Identify which cell holds the provided text, then report its [X, Y] central coordinate. 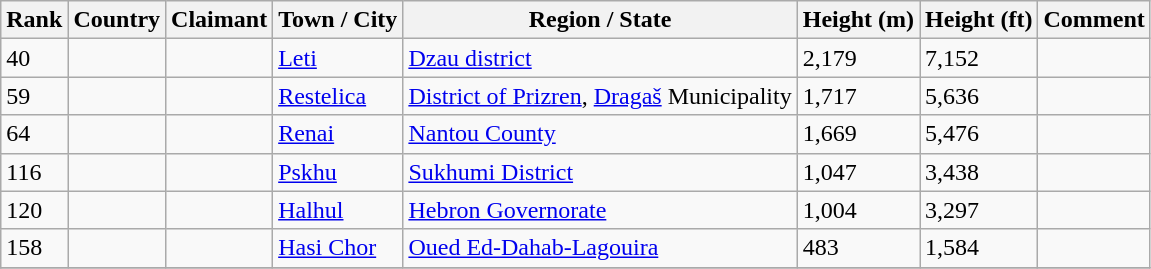
1,004 [858, 210]
59 [34, 96]
1,717 [858, 96]
Height (ft) [979, 20]
Dzau district [600, 58]
Leti [338, 58]
Height (m) [858, 20]
483 [858, 248]
Hebron Governorate [600, 210]
1,584 [979, 248]
1,047 [858, 172]
Oued Ed-Dahab-Lagouira [600, 248]
Restelica [338, 96]
District of Prizren, Dragaš Municipality [600, 96]
Nantou County [600, 134]
2,179 [858, 58]
64 [34, 134]
40 [34, 58]
3,297 [979, 210]
Rank [34, 20]
158 [34, 248]
5,476 [979, 134]
Halhul [338, 210]
7,152 [979, 58]
Renai [338, 134]
120 [34, 210]
Claimant [220, 20]
5,636 [979, 96]
1,669 [858, 134]
Hasi Chor [338, 248]
Region / State [600, 20]
Pskhu [338, 172]
Comment [1094, 20]
Country [117, 20]
116 [34, 172]
3,438 [979, 172]
Town / City [338, 20]
Sukhumi District [600, 172]
